Extract the (X, Y) coordinate from the center of the cell holding the provided text.  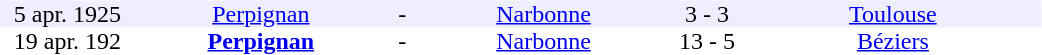
Toulouse (892, 14)
13 - 5 (707, 42)
3 - 3 (707, 14)
5 apr. 1925 (67, 14)
19 apr. 192 (67, 42)
Béziers (892, 42)
